Capture the cell that displays the provided text and extract its (x, y) central coordinate. 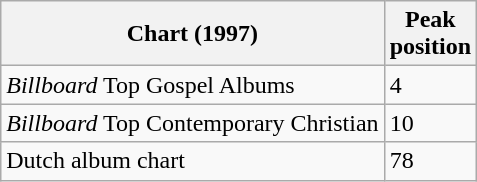
Peakposition (430, 34)
10 (430, 123)
Dutch album chart (192, 161)
Billboard Top Gospel Albums (192, 85)
4 (430, 85)
Billboard Top Contemporary Christian (192, 123)
Chart (1997) (192, 34)
78 (430, 161)
